Provide the (X, Y) coordinate of the cell's center where the given text is located.  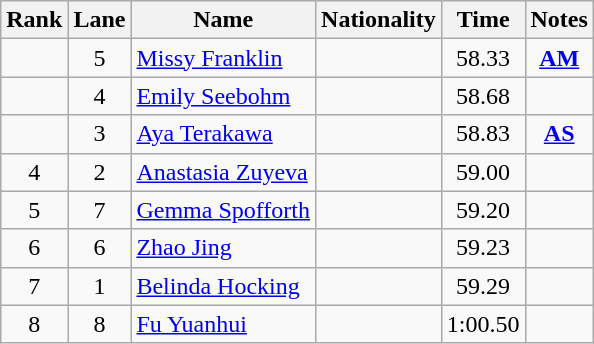
59.23 (483, 248)
Nationality (379, 20)
Missy Franklin (224, 58)
Name (224, 20)
2 (100, 172)
1 (100, 286)
Gemma Spofforth (224, 210)
Fu Yuanhui (224, 324)
Belinda Hocking (224, 286)
AS (559, 134)
Lane (100, 20)
58.68 (483, 96)
Emily Seebohm (224, 96)
59.00 (483, 172)
Time (483, 20)
59.20 (483, 210)
Notes (559, 20)
59.29 (483, 286)
Rank (34, 20)
1:00.50 (483, 324)
58.83 (483, 134)
3 (100, 134)
Zhao Jing (224, 248)
Aya Terakawa (224, 134)
58.33 (483, 58)
Anastasia Zuyeva (224, 172)
AM (559, 58)
